Output the (X, Y) coordinate of the center of the cell containing the given text.  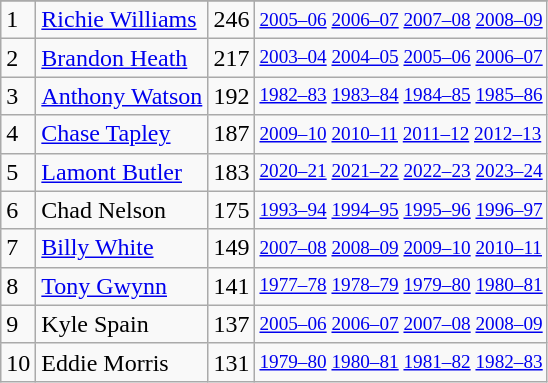
175 (232, 210)
9 (18, 324)
217 (232, 58)
131 (232, 362)
8 (18, 286)
5 (18, 172)
Chad Nelson (122, 210)
Lamont Butler (122, 172)
Kyle Spain (122, 324)
Anthony Watson (122, 96)
Richie Williams (122, 20)
2 (18, 58)
Billy White (122, 248)
6 (18, 210)
10 (18, 362)
246 (232, 20)
1982–83 1983–84 1984–85 1985–86 (401, 96)
2009–10 2010–11 2011–12 2012–13 (401, 134)
2007–08 2008–09 2009–10 2010–11 (401, 248)
Brandon Heath (122, 58)
2003–04 2004–05 2005–06 2006–07 (401, 58)
183 (232, 172)
2020–21 2021–22 2022–23 2023–24 (401, 172)
192 (232, 96)
137 (232, 324)
Chase Tapley (122, 134)
4 (18, 134)
7 (18, 248)
1 (18, 20)
1977–78 1978–79 1979–80 1980–81 (401, 286)
187 (232, 134)
1979–80 1980–81 1981–82 1982–83 (401, 362)
141 (232, 286)
3 (18, 96)
Eddie Morris (122, 362)
149 (232, 248)
1993–94 1994–95 1995–96 1996–97 (401, 210)
Tony Gwynn (122, 286)
